Pinpoint the cell where the given text exists, returning its (x, y) midpoint coordinate. 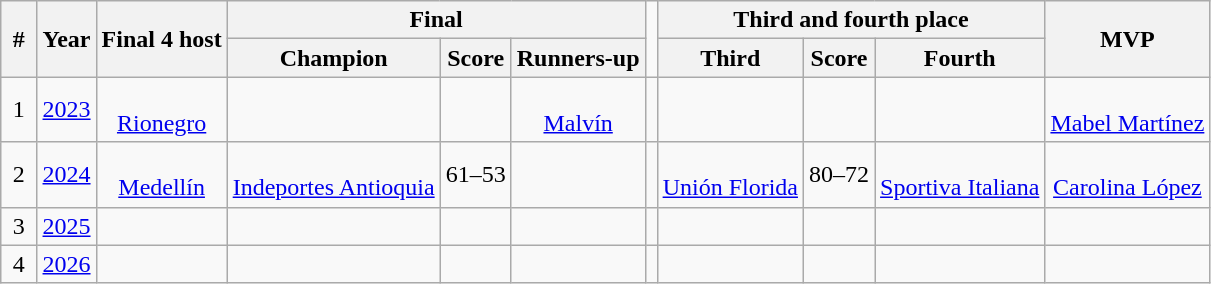
2026 (66, 264)
Unión Florida (730, 174)
1 (19, 110)
Final 4 host (162, 39)
61–53 (476, 174)
Champion (334, 58)
Third (730, 58)
2 (19, 174)
2024 (66, 174)
Third and fourth place (851, 20)
MVP (1128, 39)
Malvín (578, 110)
Rionegro (162, 110)
3 (19, 226)
Final (436, 20)
Carolina López (1128, 174)
2025 (66, 226)
Fourth (960, 58)
# (19, 39)
2023 (66, 110)
Indeportes Antioquia (334, 174)
4 (19, 264)
80–72 (838, 174)
Runners-up (578, 58)
Year (66, 39)
Medellín (162, 174)
Sportiva Italiana (960, 174)
Mabel Martínez (1128, 110)
